For the text-containing cell, return its midpoint in [x, y] coordinate format. 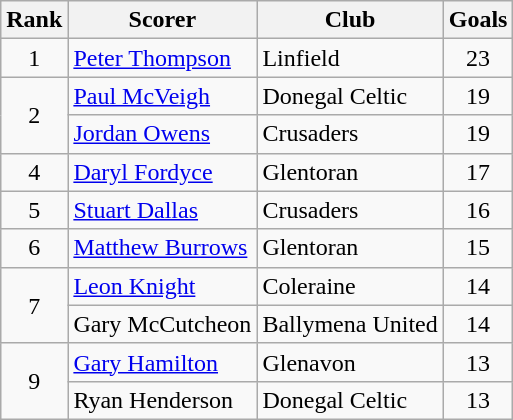
Club [350, 20]
2 [34, 115]
Ballymena United [350, 324]
Scorer [162, 20]
23 [478, 58]
9 [34, 381]
Matthew Burrows [162, 248]
Stuart Dallas [162, 210]
Gary McCutcheon [162, 324]
7 [34, 305]
Glenavon [350, 362]
Jordan Owens [162, 134]
Rank [34, 20]
16 [478, 210]
5 [34, 210]
Gary Hamilton [162, 362]
Ryan Henderson [162, 400]
Paul McVeigh [162, 96]
17 [478, 172]
Goals [478, 20]
Daryl Fordyce [162, 172]
15 [478, 248]
4 [34, 172]
Leon Knight [162, 286]
Peter Thompson [162, 58]
Linfield [350, 58]
6 [34, 248]
1 [34, 58]
Coleraine [350, 286]
